Pinpoint the cell where the given text exists, returning its [x, y] midpoint coordinate. 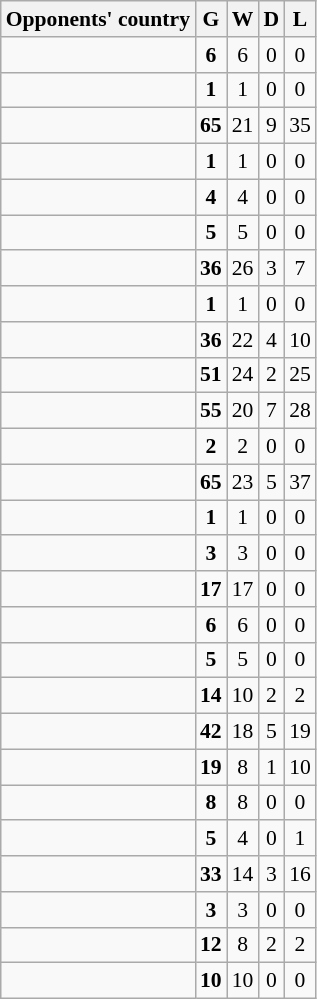
37 [300, 482]
25 [300, 375]
G [211, 19]
W [243, 19]
23 [243, 482]
35 [300, 126]
33 [211, 874]
24 [243, 375]
55 [211, 411]
51 [211, 375]
26 [243, 269]
L [300, 19]
12 [211, 945]
9 [271, 126]
18 [243, 732]
D [271, 19]
Opponents' country [98, 19]
42 [211, 732]
28 [300, 411]
16 [300, 874]
22 [243, 340]
21 [243, 126]
20 [243, 411]
